Scan for the cell matching the given text and deliver its (x, y) coordinate at center. 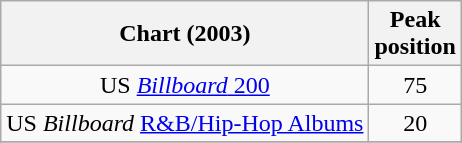
US Billboard R&B/Hip-Hop Albums (185, 123)
Chart (2003) (185, 34)
Peakposition (415, 34)
20 (415, 123)
75 (415, 85)
US Billboard 200 (185, 85)
